Output the [x, y] coordinate of the center of the cell containing the given text.  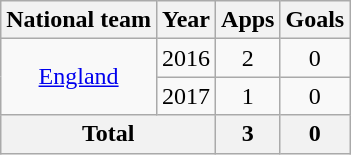
National team [79, 20]
1 [248, 96]
2017 [186, 96]
3 [248, 134]
2 [248, 58]
2016 [186, 58]
Year [186, 20]
Goals [315, 20]
England [79, 77]
Total [108, 134]
Apps [248, 20]
